For the text-containing cell, return its midpoint in [x, y] coordinate format. 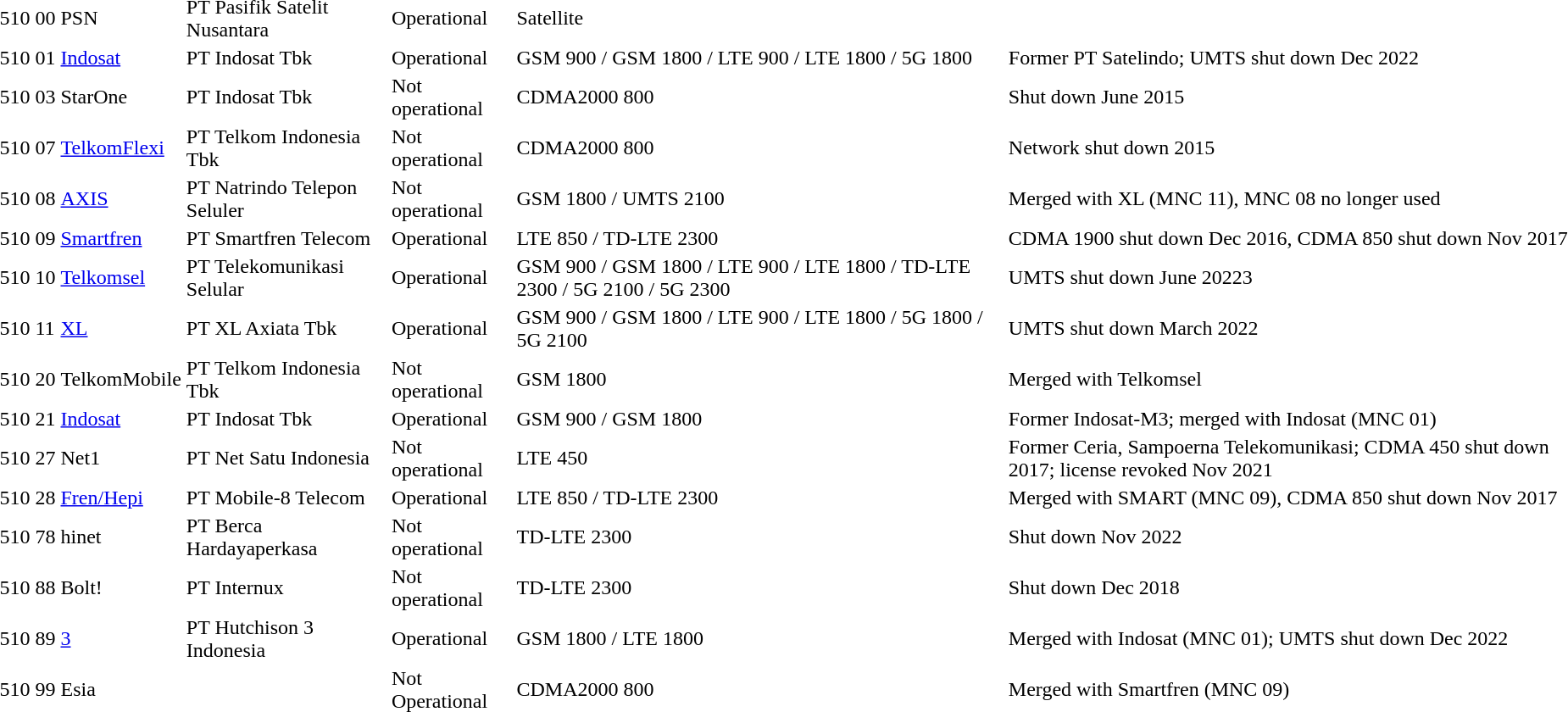
hinet [120, 537]
GSM 900 / GSM 1800 / LTE 900 / LTE 1800 / TD-LTE 2300 / 5G 2100 / 5G 2300 [759, 278]
PT Net Satu Indonesia [286, 458]
20 [46, 380]
Bolt! [120, 588]
11 [46, 329]
3 [120, 639]
08 [46, 198]
GSM 1800 [759, 380]
Fren/Hepi [120, 498]
01 [46, 58]
PT Mobile-8 Telecom [286, 498]
GSM 900 / GSM 1800 [759, 419]
LTE 450 [759, 458]
09 [46, 238]
PT Berca Hardayaperkasa [286, 537]
TelkomFlexi [120, 147]
21 [46, 419]
PT Hutchison 3 Indonesia [286, 639]
07 [46, 147]
GSM 1800 / UMTS 2100 [759, 198]
PT Natrindo Telepon Seluler [286, 198]
27 [46, 458]
PT Telekomunikasi Selular [286, 278]
10 [46, 278]
GSM 900 / GSM 1800 / LTE 900 / LTE 1800 / 5G 1800 / 5G 2100 [759, 329]
Net1 [120, 458]
GSM 1800 / LTE 1800 [759, 639]
StarOne [120, 97]
89 [46, 639]
PT Internux [286, 588]
78 [46, 537]
TelkomMobile [120, 380]
03 [46, 97]
PT Smartfren Telecom [286, 238]
GSM 900 / GSM 1800 / LTE 900 / LTE 1800 / 5G 1800 [759, 58]
Smartfren [120, 238]
88 [46, 588]
Telkomsel [120, 278]
XL [120, 329]
AXIS [120, 198]
PT XL Axiata Tbk [286, 329]
28 [46, 498]
